Output the (X, Y) coordinate of the center of the cell containing the given text.  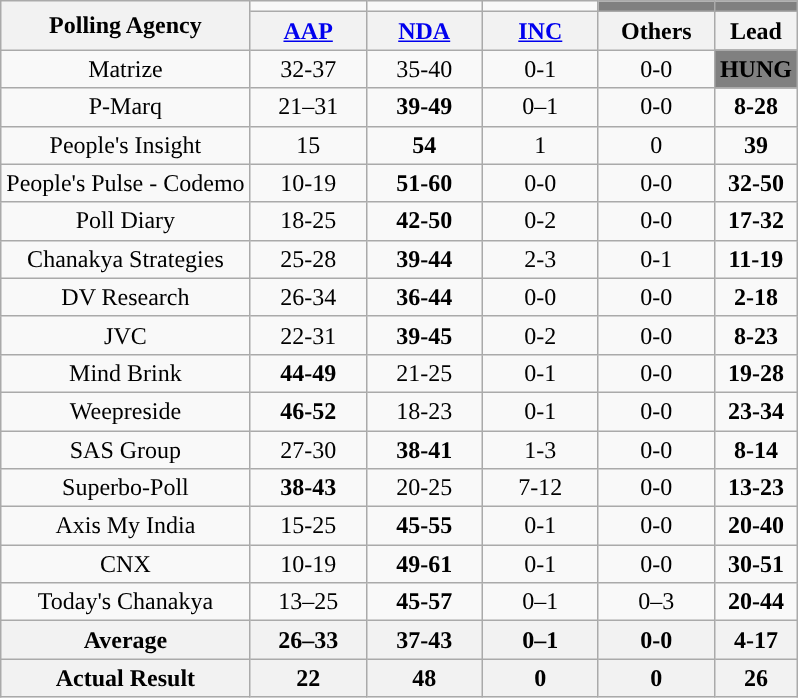
DV Research (126, 297)
2-3 (540, 259)
Today's Chanakya (126, 602)
44-49 (308, 373)
20-44 (756, 602)
Axis My India (126, 526)
13-23 (756, 488)
Superbo-Poll (126, 488)
Lead (756, 31)
Polling Agency (126, 26)
15-25 (308, 526)
13–25 (308, 602)
0–3 (656, 602)
8-23 (756, 335)
21-25 (424, 373)
19-28 (756, 373)
7-12 (540, 488)
38-41 (424, 449)
48 (424, 678)
People's Insight (126, 145)
18-23 (424, 411)
2-18 (756, 297)
26–33 (308, 640)
20-25 (424, 488)
P-Marq (126, 107)
18-25 (308, 221)
JVC (126, 335)
26 (756, 678)
51-60 (424, 183)
30-51 (756, 564)
20-40 (756, 526)
INC (540, 31)
25-28 (308, 259)
21–31 (308, 107)
37-43 (424, 640)
17-32 (756, 221)
4-17 (756, 640)
35-40 (424, 69)
23-34 (756, 411)
32-50 (756, 183)
AAP (308, 31)
Average (126, 640)
Others (656, 31)
45-57 (424, 602)
36-44 (424, 297)
Chanakya Strategies (126, 259)
15 (308, 145)
39-49 (424, 107)
26-34 (308, 297)
SAS Group (126, 449)
27-30 (308, 449)
Mind Brink (126, 373)
39 (756, 145)
1 (540, 145)
46-52 (308, 411)
11-19 (756, 259)
54 (424, 145)
1-3 (540, 449)
42-50 (424, 221)
38-43 (308, 488)
22-31 (308, 335)
45-55 (424, 526)
49-61 (424, 564)
Matrize (126, 69)
CNX (126, 564)
People's Pulse - Codemo (126, 183)
HUNG (756, 69)
Poll Diary (126, 221)
39-45 (424, 335)
8-14 (756, 449)
Actual Result (126, 678)
NDA (424, 31)
Weepreside (126, 411)
8-28 (756, 107)
22 (308, 678)
39-44 (424, 259)
32-37 (308, 69)
